Detect which cell encompasses the target text, then output its [x, y] center coordinate. 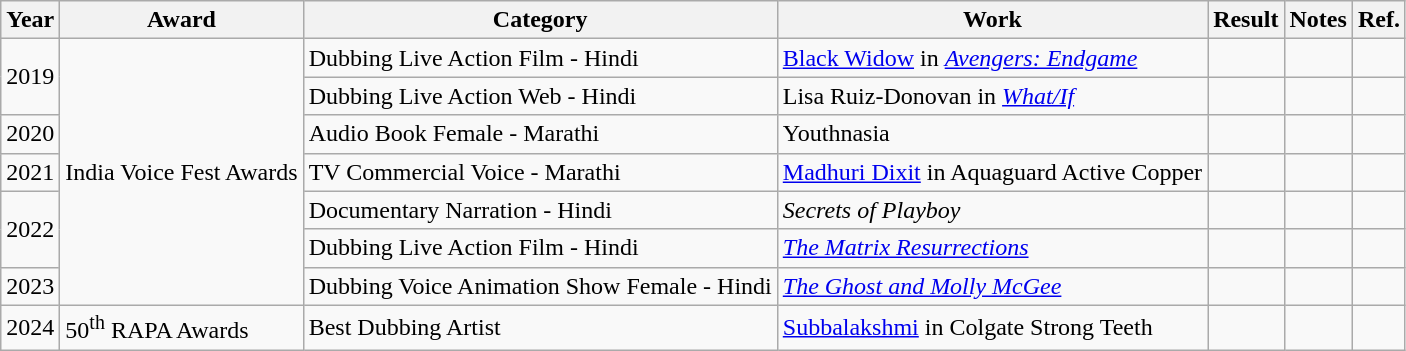
Secrets of Playboy [992, 210]
Notes [1318, 20]
Lisa Ruiz-Donovan in What/If [992, 96]
Dubbing Voice Animation Show Female - Hindi [540, 286]
Documentary Narration - Hindi [540, 210]
2023 [30, 286]
Year [30, 20]
Audio Book Female - Marathi [540, 134]
2022 [30, 229]
Work [992, 20]
Category [540, 20]
2019 [30, 77]
2024 [30, 328]
2020 [30, 134]
Subbalakshmi in Colgate Strong Teeth [992, 328]
50th RAPA Awards [182, 328]
Result [1246, 20]
The Matrix Resurrections [992, 248]
The Ghost and Molly McGee [992, 286]
Black Widow in Avengers: Endgame [992, 58]
2021 [30, 172]
Award [182, 20]
India Voice Fest Awards [182, 172]
Dubbing Live Action Web - Hindi [540, 96]
Best Dubbing Artist [540, 328]
Madhuri Dixit in Aquaguard Active Copper [992, 172]
Ref. [1378, 20]
Youthnasia [992, 134]
TV Commercial Voice - Marathi [540, 172]
